Find where the given text appears and provide that cell's center as (x, y) coordinate. 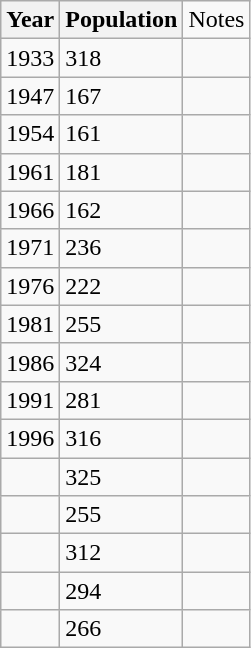
1976 (30, 286)
324 (122, 362)
318 (122, 58)
1971 (30, 248)
316 (122, 438)
1966 (30, 210)
1991 (30, 400)
281 (122, 400)
167 (122, 96)
1996 (30, 438)
1933 (30, 58)
1954 (30, 134)
236 (122, 248)
294 (122, 591)
Population (122, 20)
Year (30, 20)
1986 (30, 362)
181 (122, 172)
1947 (30, 96)
161 (122, 134)
Notes (216, 20)
1981 (30, 324)
266 (122, 629)
1961 (30, 172)
312 (122, 553)
222 (122, 286)
162 (122, 210)
325 (122, 477)
